From the cell containing the given text, extract its center point as [X, Y] coordinate. 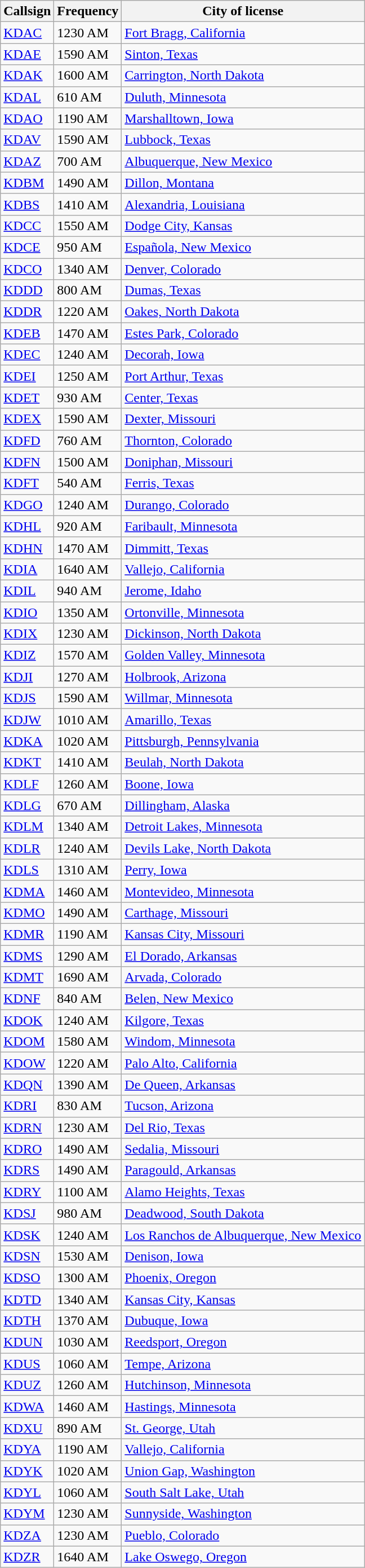
KDTH [27, 1321]
Kansas City, Kansas [243, 1299]
Tempe, Arizona [243, 1364]
Devils Lake, North Dakota [243, 848]
KDSJ [27, 1213]
KDRS [27, 1170]
KDET [27, 398]
1600 AM [88, 76]
Dickinson, North Dakota [243, 634]
KDWA [27, 1407]
1250 AM [88, 376]
Boone, Iowa [243, 784]
Faribault, Minnesota [243, 526]
KDOK [27, 1020]
KDIA [27, 569]
Ferris, Texas [243, 483]
Alamo Heights, Texas [243, 1192]
KDAZ [27, 161]
KDLG [27, 805]
KDSN [27, 1256]
KDIZ [27, 655]
Phoenix, Oregon [243, 1278]
1580 AM [88, 1042]
KDDD [27, 290]
Española, New Mexico [243, 247]
1290 AM [88, 956]
KDAE [27, 54]
KDLM [27, 827]
KDQN [27, 1085]
KDIO [27, 612]
670 AM [88, 805]
KDZR [27, 1557]
City of license [243, 11]
Carthage, Missouri [243, 913]
1550 AM [88, 226]
KDUN [27, 1342]
KDRY [27, 1192]
KDAL [27, 97]
Willmar, Minnesota [243, 698]
Durango, Colorado [243, 505]
1300 AM [88, 1278]
1270 AM [88, 677]
Reedsport, Oregon [243, 1342]
700 AM [88, 161]
Oakes, North Dakota [243, 312]
940 AM [88, 591]
Ortonville, Minnesota [243, 612]
Jerome, Idaho [243, 591]
KDAO [27, 118]
KDAC [27, 33]
KDEX [27, 419]
KDKT [27, 763]
Center, Texas [243, 398]
Paragould, Arkansas [243, 1170]
KDYA [27, 1450]
KDJS [27, 698]
Doniphan, Missouri [243, 462]
Arvada, Colorado [243, 977]
De Queen, Arkansas [243, 1085]
Hutchinson, Minnesota [243, 1385]
KDDR [27, 312]
Hastings, Minnesota [243, 1407]
Belen, New Mexico [243, 999]
890 AM [88, 1428]
KDMO [27, 913]
KDCE [27, 247]
KDBM [27, 183]
Callsign [27, 11]
Denver, Colorado [243, 269]
KDHL [27, 526]
800 AM [88, 290]
KDEI [27, 376]
Albuquerque, New Mexico [243, 161]
Lubbock, Texas [243, 140]
Dimmitt, Texas [243, 548]
Del Rio, Texas [243, 1127]
Detroit Lakes, Minnesota [243, 827]
Perry, Iowa [243, 870]
KDJW [27, 720]
Kilgore, Texas [243, 1020]
KDRI [27, 1106]
Thornton, Colorado [243, 441]
Carrington, North Dakota [243, 76]
1310 AM [88, 870]
KDFT [27, 483]
KDJI [27, 677]
KDKA [27, 741]
Denison, Iowa [243, 1256]
Tucson, Arizona [243, 1106]
Los Ranchos de Albuquerque, New Mexico [243, 1235]
Alexandria, Louisiana [243, 204]
1570 AM [88, 655]
1010 AM [88, 720]
KDEC [27, 355]
Pittsburgh, Pennsylvania [243, 741]
KDNF [27, 999]
KDLR [27, 848]
1530 AM [88, 1256]
KDAK [27, 76]
1500 AM [88, 462]
Sunnyside, Washington [243, 1514]
930 AM [88, 398]
Dillon, Montana [243, 183]
610 AM [88, 97]
KDOW [27, 1063]
Holbrook, Arizona [243, 677]
KDRO [27, 1149]
830 AM [88, 1106]
St. George, Utah [243, 1428]
Marshalltown, Iowa [243, 118]
El Dorado, Arkansas [243, 956]
1370 AM [88, 1321]
1100 AM [88, 1192]
KDMA [27, 891]
760 AM [88, 441]
KDIX [27, 634]
KDXU [27, 1428]
KDMS [27, 956]
920 AM [88, 526]
KDAV [27, 140]
1390 AM [88, 1085]
Decorah, Iowa [243, 355]
KDLS [27, 870]
Pueblo, Colorado [243, 1535]
KDLF [27, 784]
980 AM [88, 1213]
KDGO [27, 505]
1350 AM [88, 612]
South Salt Lake, Utah [243, 1492]
Union Gap, Washington [243, 1471]
Amarillo, Texas [243, 720]
KDFN [27, 462]
Palo Alto, California [243, 1063]
Kansas City, Missouri [243, 934]
KDRN [27, 1127]
KDEB [27, 333]
KDMR [27, 934]
Dexter, Missouri [243, 419]
Sedalia, Missouri [243, 1149]
Dubuque, Iowa [243, 1321]
KDOM [27, 1042]
KDZA [27, 1535]
540 AM [88, 483]
KDTD [27, 1299]
KDSK [27, 1235]
1690 AM [88, 977]
Golden Valley, Minnesota [243, 655]
KDMT [27, 977]
Dumas, Texas [243, 290]
KDYL [27, 1492]
KDIL [27, 591]
KDCC [27, 226]
Dodge City, Kansas [243, 226]
Montevideo, Minnesota [243, 891]
Lake Oswego, Oregon [243, 1557]
840 AM [88, 999]
Frequency [88, 11]
KDCO [27, 269]
KDHN [27, 548]
1030 AM [88, 1342]
950 AM [88, 247]
Dillingham, Alaska [243, 805]
Sinton, Texas [243, 54]
KDYK [27, 1471]
KDUS [27, 1364]
Beulah, North Dakota [243, 763]
Estes Park, Colorado [243, 333]
Deadwood, South Dakota [243, 1213]
KDSO [27, 1278]
Fort Bragg, California [243, 33]
Duluth, Minnesota [243, 97]
KDFD [27, 441]
Port Arthur, Texas [243, 376]
KDUZ [27, 1385]
Windom, Minnesota [243, 1042]
KDBS [27, 204]
KDYM [27, 1514]
